Identify which cell holds the provided text, then report its [X, Y] central coordinate. 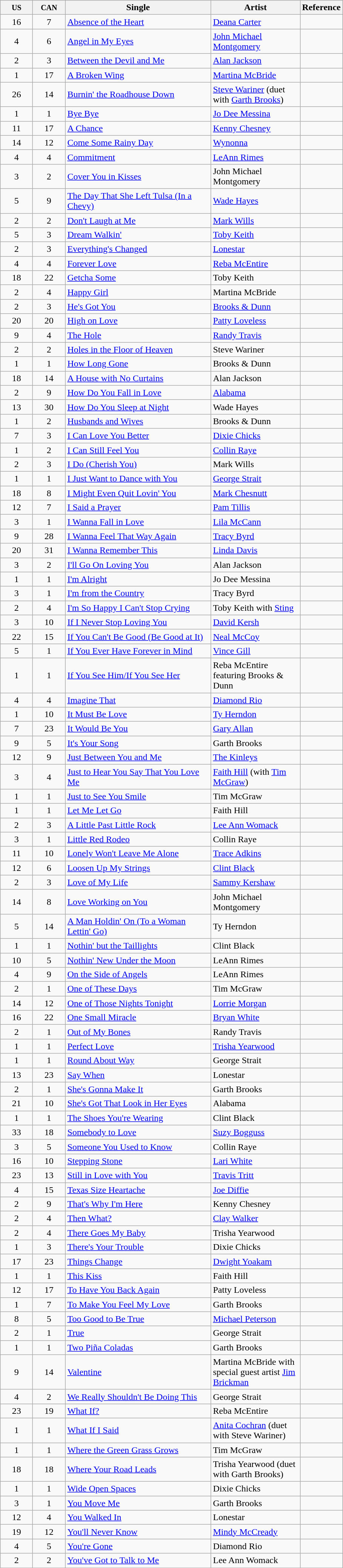
Imagine That [138, 700]
Let Me Let Go [138, 811]
Dwight Yoakam [255, 1261]
I Wanna Feel That Way Again [138, 536]
Where Your Road Leads [138, 1470]
If You Can't Be Good (Be Good at It) [138, 636]
Love of My Life [138, 882]
Mindy McCready [255, 1532]
A House with No Curtains [138, 378]
Cover You in Kisses [138, 176]
It Would Be You [138, 729]
How Do You Fall in Love [138, 392]
It Must Be Love [138, 714]
I Said a Prayer [138, 507]
Travis Tritt [255, 1175]
Wide Open Spaces [138, 1489]
Forever Love [138, 264]
True [138, 1333]
31 [49, 550]
Getcha Some [138, 278]
Faith Hill (with Tim McGraw) [255, 777]
I'm from the Country [138, 593]
She's Gonna Make It [138, 1089]
Just Between You and Me [138, 757]
There's Your Trouble [138, 1247]
High on Love [138, 321]
Steve Wariner (duet with Garth Brooks) [255, 94]
Say When [138, 1075]
Stepping Stone [138, 1161]
Come Some Rainy Day [138, 143]
How Long Gone [138, 364]
Then What? [138, 1219]
Dream Walkin' [138, 235]
Love Working on You [138, 902]
Nothin' New Under the Moon [138, 960]
Lila McCann [255, 522]
The Shoes You're Wearing [138, 1118]
Single [138, 8]
I Might Even Quit Lovin' You [138, 493]
28 [49, 536]
Absence of the Heart [138, 22]
Joe Diffie [255, 1189]
On the Side of Angels [138, 975]
That's Why I'm Here [138, 1204]
Round About Way [138, 1061]
Linda Davis [255, 550]
A Little Past Little Rock [138, 825]
I'm Alright [138, 579]
You've Got to Talk to Me [138, 1560]
CAN [49, 8]
Lorrie Morgan [255, 1003]
Trace Adkins [255, 854]
Neal McCoy [255, 636]
What If I Said [138, 1430]
Happy Girl [138, 292]
Commitment [138, 157]
She's Got That Look in Her Eyes [138, 1104]
Burnin' the Roadhouse Down [138, 94]
Suzy Bogguss [255, 1132]
26 [17, 94]
Mark Chesnutt [255, 493]
I Can Love You Better [138, 435]
Texas Size Heartache [138, 1189]
Lari White [255, 1161]
Trisha Yearwood (duet with Garth Brooks) [255, 1470]
21 [17, 1104]
Someone You Used to Know [138, 1146]
I Do (Cherish You) [138, 464]
How Do You Sleep at Night [138, 407]
I Can Still Feel You [138, 450]
Two Piña Coladas [138, 1347]
Little Red Rodeo [138, 839]
Reba McEntire featuring Brooks & Dunn [255, 675]
I Wanna Fall in Love [138, 522]
The Hole [138, 335]
Nothin' but the Taillights [138, 946]
This Kiss [138, 1276]
He's Got You [138, 307]
US [17, 8]
The Day That She Left Tulsa (In a Chevy) [138, 201]
I Just Want to Dance with You [138, 479]
You'll Never Know [138, 1532]
You Walked In [138, 1517]
Lonely Won't Leave Me Alone [138, 854]
One of Those Nights Tonight [138, 1003]
Toby Keith with Sting [255, 608]
One Small Miracle [138, 1018]
Anita Cochran (duet with Steve Wariner) [255, 1430]
Gary Allan [255, 729]
Bryan White [255, 1018]
To Make You Feel My Love [138, 1304]
I Wanna Remember This [138, 550]
Clay Walker [255, 1219]
Everything's Changed [138, 249]
Just to Hear You Say That You Love Me [138, 777]
A Chance [138, 128]
You're Gone [138, 1546]
Deana Carter [255, 22]
Reference [321, 8]
It's Your Song [138, 743]
I'm So Happy I Can't Stop Crying [138, 608]
Martina McBride with special guest artist Jim Brickman [255, 1372]
If You See Him/If You See Her [138, 675]
A Broken Wing [138, 75]
If You Ever Have Forever in Mind [138, 651]
There Goes My Baby [138, 1233]
One of These Days [138, 989]
Valentine [138, 1372]
Things Change [138, 1261]
We Really Shouldn't Be Doing This [138, 1396]
A Man Holdin' On (To a Woman Lettin' Go) [138, 926]
Pam Tillis [255, 507]
Angel in My Eyes [138, 41]
30 [49, 407]
Out of My Bones [138, 1032]
Still in Love with You [138, 1175]
Where the Green Grass Grows [138, 1450]
If I Never Stop Loving You [138, 622]
Somebody to Love [138, 1132]
Wynonna [255, 143]
Just to See You Smile [138, 796]
33 [17, 1132]
To Have You Back Again [138, 1290]
What If? [138, 1411]
Steve Wariner [255, 349]
The Kinleys [255, 757]
Sammy Kershaw [255, 882]
Husbands and Wives [138, 421]
Artist [255, 8]
Michael Peterson [255, 1319]
Loosen Up My Strings [138, 868]
I'll Go On Loving You [138, 565]
Holes in the Floor of Heaven [138, 349]
Too Good to Be True [138, 1319]
David Kersh [255, 622]
Vince Gill [255, 651]
Perfect Love [138, 1046]
Don't Laugh at Me [138, 221]
Between the Devil and Me [138, 61]
Bye Bye [138, 114]
You Move Me [138, 1503]
